Determine the [x, y] coordinate at the center of the cell enclosing the given text.  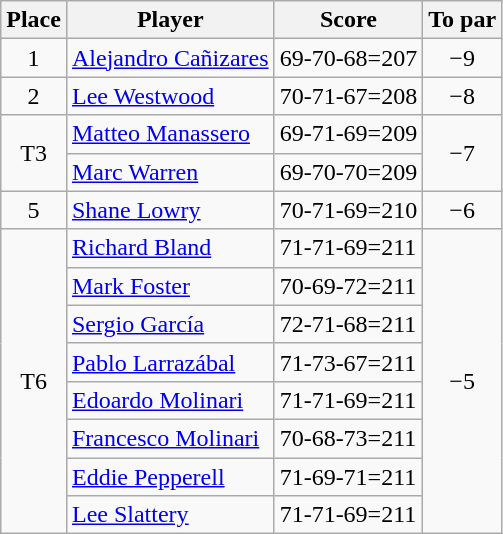
−9 [462, 58]
70-69-72=211 [348, 286]
69-71-69=209 [348, 134]
69-70-68=207 [348, 58]
Shane Lowry [170, 210]
5 [34, 210]
Mark Foster [170, 286]
To par [462, 20]
70-68-73=211 [348, 438]
Richard Bland [170, 248]
Score [348, 20]
Player [170, 20]
71-69-71=211 [348, 477]
Edoardo Molinari [170, 400]
70-71-69=210 [348, 210]
2 [34, 96]
Pablo Larrazábal [170, 362]
71-73-67=211 [348, 362]
Lee Slattery [170, 515]
Francesco Molinari [170, 438]
−5 [462, 381]
−7 [462, 153]
69-70-70=209 [348, 172]
Sergio García [170, 324]
Lee Westwood [170, 96]
T6 [34, 381]
Alejandro Cañizares [170, 58]
Matteo Manassero [170, 134]
70-71-67=208 [348, 96]
−6 [462, 210]
Place [34, 20]
72-71-68=211 [348, 324]
−8 [462, 96]
Marc Warren [170, 172]
1 [34, 58]
T3 [34, 153]
Eddie Pepperell [170, 477]
